Pinpoint the cell where the given text exists, returning its [x, y] midpoint coordinate. 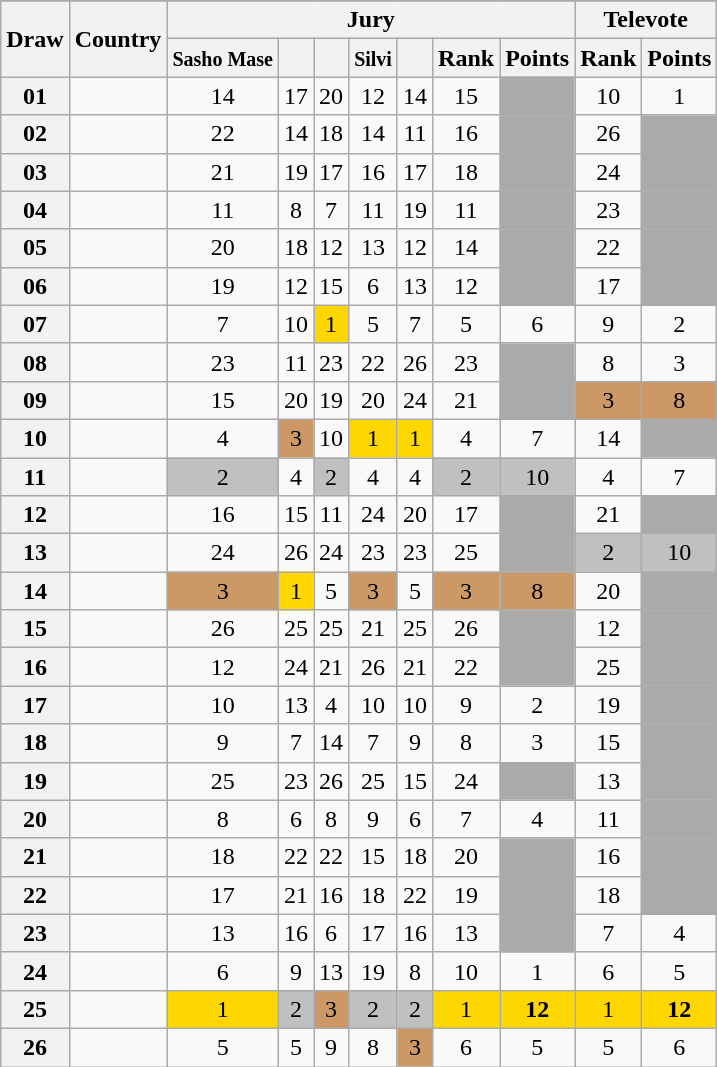
Sasho Mase [223, 58]
07 [35, 324]
05 [35, 248]
Country [118, 39]
Silvi [374, 58]
06 [35, 286]
01 [35, 96]
02 [35, 134]
08 [35, 362]
Televote [646, 20]
03 [35, 172]
09 [35, 400]
04 [35, 210]
Draw [35, 39]
Jury [371, 20]
